Determine the [x, y] coordinate at the center of the cell enclosing the given text.  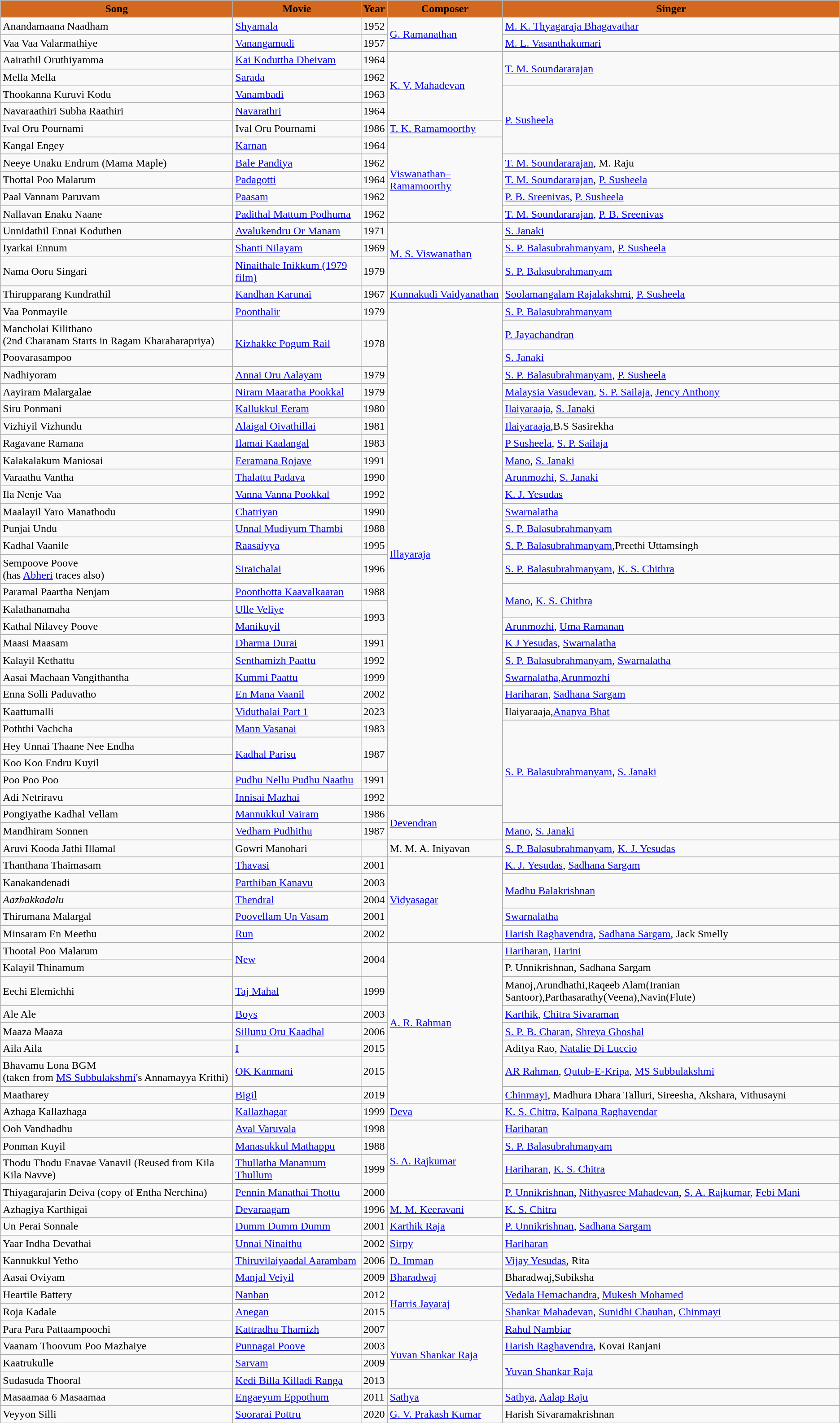
Pennin Manathai Thottu [297, 1192]
Para Para Pattaampoochi [117, 1329]
Masaamaa 6 Masaamaa [117, 1397]
Kallazhagar [297, 1112]
1978 [374, 343]
Poovellam Un Vasam [297, 917]
Ale Ale [117, 1014]
Paasam [297, 197]
Thanthana Thaimasam [117, 865]
Nama Ooru Singari [117, 271]
Thavasi [297, 865]
Kalakalakum Maniosai [117, 460]
Kadhal Vaanile [117, 546]
Movie [297, 9]
Hariharan, Harini [671, 951]
1957 [374, 43]
Poththi Vachcha [117, 729]
Kallukkul Eeram [297, 409]
Sarvam [297, 1363]
Harish Raghavendra, Sadhana Sargam, Jack Smelly [671, 934]
Mella Mella [117, 77]
Manjal Veiyil [297, 1278]
Mannukkul Vairam [297, 814]
Sathya [445, 1397]
Shanti Nilayam [297, 248]
Aazhakkadalu [117, 900]
Aval Varuvala [297, 1129]
Pudhu Nellu Pudhu Naathu [297, 780]
Sudasuda Thooral [117, 1380]
Nanban [297, 1295]
Thendral [297, 900]
Poonthalir [297, 312]
Illayaraja [445, 554]
Adi Netriravu [117, 797]
Ooh Vandhadhu [117, 1129]
1971 [374, 231]
Avalukendru Or Manam [297, 231]
2012 [374, 1295]
1980 [374, 409]
Neeye Unaku Endrum (Mama Maple) [117, 163]
Eeramana Rojave [297, 460]
G. Ramanathan [445, 35]
Ponman Kuyil [117, 1146]
Heartile Battery [117, 1295]
Kedi Billa Killadi Ranga [297, 1380]
Minsaram En Meethu [117, 934]
1981 [374, 426]
Bharadwaj,Subiksha [671, 1278]
P Susheela, S. P. Sailaja [671, 443]
Manikuyil [297, 626]
Mano, K. S. Chithra [671, 601]
Run [297, 934]
Senthamizh Paattu [297, 660]
Sathya, Aalap Raju [671, 1397]
Varaathu Vantha [117, 477]
M. M. Keeravani [445, 1209]
Dumm Dumm Dumm [297, 1226]
Karthik Raja [445, 1226]
Eechi Elemichhi [117, 991]
Kandhan Karunai [297, 294]
Sillunu Oru Kaadhal [297, 1031]
Ilaiyaraaja, S. Janaki [671, 409]
1969 [374, 248]
Song [117, 9]
K. V. Mahadevan [445, 86]
P. Susheela [671, 120]
Maaza Maaza [117, 1031]
Taj Mahal [297, 991]
Koo Koo Endru Kuyil [117, 763]
Padithal Mattum Podhuma [297, 214]
Hariharan, K. S. Chitra [671, 1169]
Rahul Nambiar [671, 1329]
Malaysia Vasudevan, S. P. Sailaja, Jency Anthony [671, 392]
Kummi Paattu [297, 677]
Vedham Pudhithu [297, 831]
Niram Maaratha Pookkal [297, 392]
M. S. Viswanathan [445, 254]
Thiyagarajarin Deiva (copy of Entha Nerchina) [117, 1192]
Azhaga Kallazhaga [117, 1112]
Vanna Vanna Pookkal [297, 494]
Kizhakke Pogum Rail [297, 343]
Ragavane Ramana [117, 443]
Kangal Engey [117, 145]
1952 [374, 26]
T. M. Soundararajan [671, 69]
Aila Aila [117, 1048]
Nadhiyoram [117, 375]
Thootal Poo Malarum [117, 951]
1998 [374, 1129]
I [297, 1048]
Ulle Veliye [297, 609]
P. Unnikrishnan, Nithyasree Mahadevan, S. A. Rajkumar, Febi Mani [671, 1192]
Aruvi Kooda Jathi Illamal [117, 848]
Mancholai Kilithano(2nd Charanam Starts in Ragam Kharaharapriya) [117, 335]
A. R. Rahman [445, 1023]
Bhavamu Lona BGM(taken from MS Subbulakshmi's Annamayya Krithi) [117, 1071]
2020 [374, 1414]
Kalathanamaha [117, 609]
OK Kanmani [297, 1071]
P. Jayachandran [671, 335]
S. P. B. Charan, Shreya Ghoshal [671, 1031]
K. J. Yesudas [671, 494]
Arunmozhi, Uma Ramanan [671, 626]
Poo Poo Poo [117, 780]
Aditya Rao, Natalie Di Luccio [671, 1048]
Padagotti [297, 180]
1993 [374, 618]
S. A. Rajkumar [445, 1161]
Aasai Oviyam [117, 1278]
Soorarai Pottru [297, 1414]
2023 [374, 711]
Vanangamudi [297, 43]
Bale Pandiya [297, 163]
Thookanna Kuruvi Kodu [117, 94]
1963 [374, 94]
K. S. Chitra [671, 1209]
Aayiram Malargalae [117, 392]
Vizhiyil Vizhundu [117, 426]
Annai Oru Aalayam [297, 375]
Harris Jayaraj [445, 1303]
Viduthalai Part 1 [297, 711]
M. M. A. Iniyavan [445, 848]
Year [374, 9]
Unnal Mudiyum Thambi [297, 529]
Raasaiyya [297, 546]
Kadhal Parisu [297, 754]
K. J. Yesudas, Sadhana Sargam [671, 865]
Vijay Yesudas, Rita [671, 1260]
S. P. Balasubrahmanyam, K. S. Chithra [671, 569]
Punjai Undu [117, 529]
Pongiyathe Kadhal Vellam [117, 814]
S. P. Balasubrahmanyam, S. Janaki [671, 771]
Karthik, Chitra Sivaraman [671, 1014]
T. M. Soundararajan, M. Raju [671, 163]
New [297, 959]
Viswanathan–Ramamoorthy [445, 180]
Paal Vannam Paruvam [117, 197]
Anandamaana Naadham [117, 26]
S. P. Balasubrahmanyam, K. J. Yesudas [671, 848]
2007 [374, 1329]
Iyarkai Ennum [117, 248]
1967 [374, 294]
Gowri Manohari [297, 848]
Ninaithale Inikkum (1979 film) [297, 271]
Hey Unnai Thaane Nee Endha [117, 746]
Kannukkul Yetho [117, 1260]
S. P. Balasubrahmanyam, Swarnalatha [671, 660]
Navaraathiri Subha Raathiri [117, 111]
Maalayil Yaro Manathodu [117, 511]
Paramal Paartha Nenjam [117, 592]
Composer [445, 9]
Kathal Nilavey Poove [117, 626]
Boys [297, 1014]
Shyamala [297, 26]
Hariharan, Sadhana Sargam [671, 694]
Karnan [297, 145]
Ilaiyaraaja,Ananya Bhat [671, 711]
Bharadwaj [445, 1278]
Deva [445, 1112]
Kai Koduttha Dheivam [297, 60]
Thullatha Manamum Thullum [297, 1169]
Devendran [445, 823]
Thirumana Malargal [117, 917]
2011 [374, 1397]
Madhu Balakrishnan [671, 891]
Ila Nenje Vaa [117, 494]
Kunnakudi Vaidyanathan [445, 294]
Innisai Mazhai [297, 797]
Singer [671, 9]
Vidyasagar [445, 900]
Ilamai Kaalangal [297, 443]
P. B. Sreenivas, P. Susheela [671, 197]
Nallavan Enaku Naane [117, 214]
Kalayil Thinamum [117, 968]
Sempoove Poove(has Abheri traces also) [117, 569]
Aasai Machaan Vangithantha [117, 677]
Poonthotta Kaavalkaaran [297, 592]
Enna Solli Paduvatho [117, 694]
T. M. Soundararajan, P. B. Sreenivas [671, 214]
2019 [374, 1095]
Harish Sivaramakrishnan [671, 1414]
Shankar Mahadevan, Sunidhi Chauhan, Chinmayi [671, 1312]
Thodu Thodu Enavae Vanavil (Reused from Kila Kila Navve) [117, 1169]
M. K. Thyagaraja Bhagavathar [671, 26]
Parthiban Kanavu [297, 883]
Kaatrukulle [117, 1363]
Ilaiyaraaja,B.S Sasirekha [671, 426]
Navarathri [297, 111]
Vaa Vaa Valarmathiye [117, 43]
T. M. Soundararajan, P. Susheela [671, 180]
K J Yesudas, Swarnalatha [671, 643]
Swarnalatha,Arunmozhi [671, 677]
Anegan [297, 1312]
Siraichalai [297, 569]
G. V. Prakash Kumar [445, 1414]
Veyyon Silli [117, 1414]
Dharma Durai [297, 643]
Kattradhu Thamizh [297, 1329]
Sarada [297, 77]
Bigil [297, 1095]
Thottal Poo Malarum [117, 180]
Maatharey [117, 1095]
Engaeyum Eppothum [297, 1397]
Kanakandenadi [117, 883]
Soolamangalam Rajalakshmi, P. Susheela [671, 294]
M. L. Vasanthakumari [671, 43]
Siru Ponmani [117, 409]
Thirupparang Kundrathil [117, 294]
Chatriyan [297, 511]
Mandhiram Sonnen [117, 831]
K. S. Chitra, Kalpana Raghavendar [671, 1112]
Arunmozhi, S. Janaki [671, 477]
Azhagiya Karthigai [117, 1209]
Kaattumalli [117, 711]
Punnagai Poove [297, 1346]
T. K. Ramamoorthy [445, 128]
Unnai Ninaithu [297, 1243]
Harish Raghavendra, Kovai Ranjani [671, 1346]
Aairathil Oruthiyamma [117, 60]
Vaanam Thoovum Poo Mazhaiye [117, 1346]
Vaa Ponmayile [117, 312]
Unnidathil Ennai Koduthen [117, 231]
Maasi Maasam [117, 643]
Poovarasampoo [117, 358]
AR Rahman, Qutub-E-Kripa, MS Subbulakshmi [671, 1071]
Roja Kadale [117, 1312]
Vedala Hemachandra, Mukesh Mohamed [671, 1295]
Devaraagam [297, 1209]
Thiruvilaiyaadal Aarambam [297, 1260]
Yaar Indha Devathai [117, 1243]
Manasukkul Mathappu [297, 1146]
2000 [374, 1192]
2013 [374, 1380]
Chinmayi, Madhura Dhara Talluri, Sireesha, Akshara, Vithusayni [671, 1095]
Vanambadi [297, 94]
Alaigal Oivathillai [297, 426]
Kalayil Kethattu [117, 660]
D. Imman [445, 1260]
1995 [374, 546]
Mann Vasanai [297, 729]
Sirpy [445, 1243]
S. P. Balasubrahmanyam,Preethi Uttamsingh [671, 546]
En Mana Vaanil [297, 694]
Thalattu Padava [297, 477]
Manoj,Arundhathi,Raqeeb Alam(Iranian Santoor),Parthasarathy(Veena),Navin(Flute) [671, 991]
Un Perai Sonnale [117, 1226]
